Provide the (X, Y) coordinate of the cell's center where the given text is located.  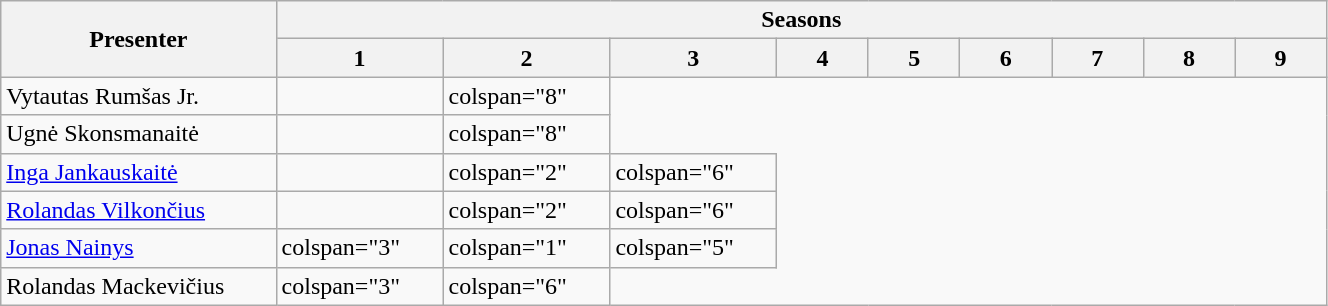
1 (360, 58)
Rolandas Vilkončius (138, 210)
8 (1189, 58)
9 (1281, 58)
2 (526, 58)
Ugnė Skonsmanaitė (138, 134)
Vytautas Rumšas Jr. (138, 96)
Presenter (138, 39)
Jonas Nainys (138, 248)
6 (1006, 58)
5 (914, 58)
3 (694, 58)
4 (823, 58)
Seasons (801, 20)
Inga Jankauskaitė (138, 172)
Rolandas Mackevičius (138, 286)
colspan="5" (694, 248)
colspan="1" (526, 248)
7 (1098, 58)
